Output the (x, y) coordinate of the center of the cell containing the given text.  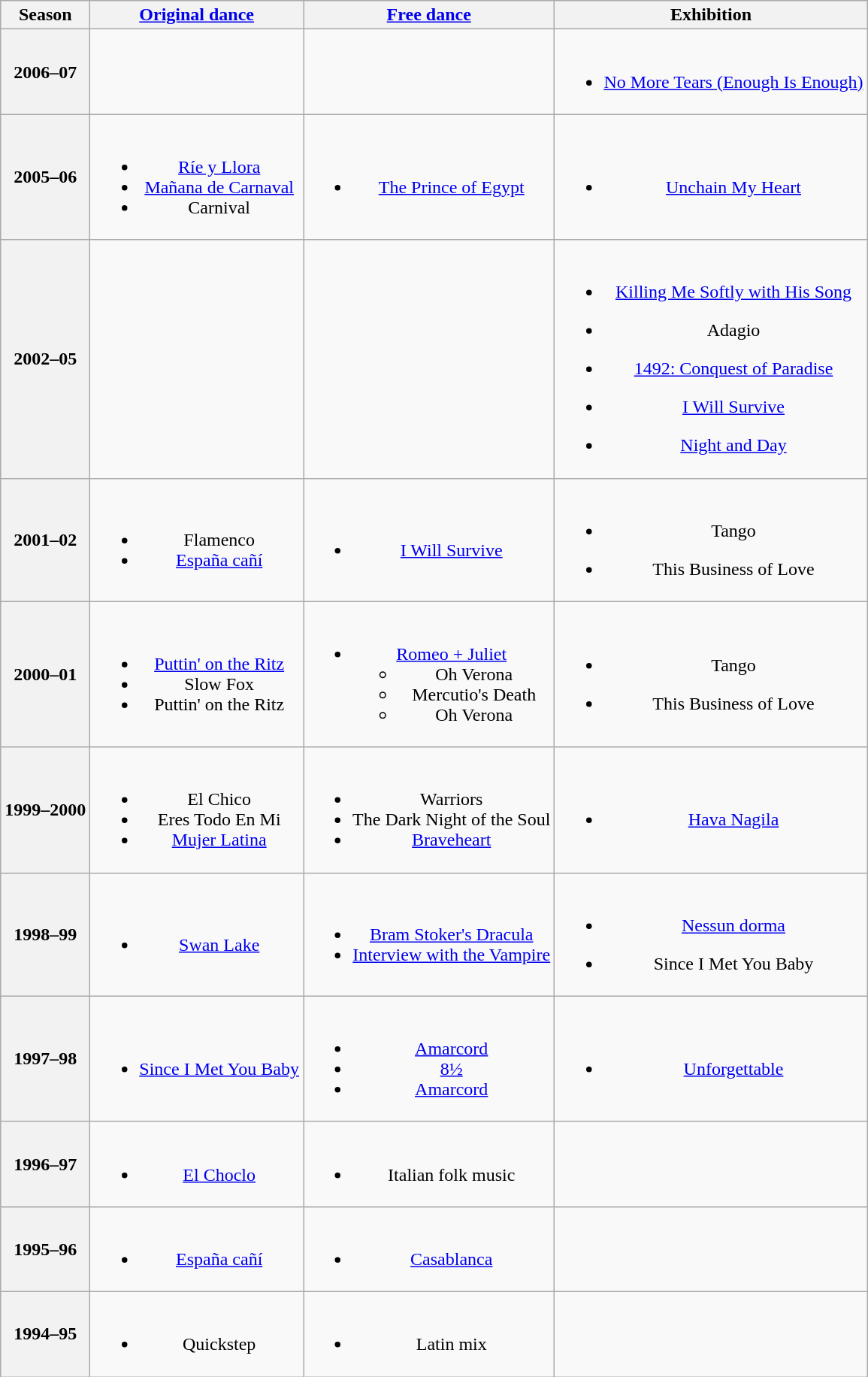
2006–07 (45, 72)
Casablanca (429, 1249)
The Prince of Egypt (429, 177)
Nessun dorma Since I Met You Baby (711, 934)
1998–99 (45, 934)
El Chico Eres Todo En Mi Mujer Latina (197, 810)
1995–96 (45, 1249)
1996–97 (45, 1164)
No More Tears (Enough Is Enough) (711, 72)
2005–06 (45, 177)
Flamenco España cañí (197, 540)
Unforgettable (711, 1058)
Free dance (429, 15)
Romeo + Juliet Oh VeronaMercutio's DeathOh Verona (429, 674)
España cañí (197, 1249)
1994–95 (45, 1333)
El Choclo (197, 1164)
I Will Survive (429, 540)
1997–98 (45, 1058)
2002–05 (45, 359)
Original dance (197, 15)
Exhibition (711, 15)
Ríe y Llora Mañana de Carnaval Carnival (197, 177)
Warriors The Dark Night of the Soul Braveheart (429, 810)
Unchain My Heart (711, 177)
Bram Stoker's Dracula Interview with the Vampire (429, 934)
Hava Nagila (711, 810)
Italian folk music (429, 1164)
Latin mix (429, 1333)
Swan Lake (197, 934)
Since I Met You Baby (197, 1058)
Quickstep (197, 1333)
Season (45, 15)
Amarcord 8½ Amarcord (429, 1058)
Killing Me Softly with His Song Adagio 1492: Conquest of Paradise I Will Survive Night and Day (711, 359)
Puttin' on the Ritz Slow Fox Puttin' on the Ritz (197, 674)
2001–02 (45, 540)
2000–01 (45, 674)
1999–2000 (45, 810)
